Return the [x, y] coordinate for the center point of the cell that contains the specified text.  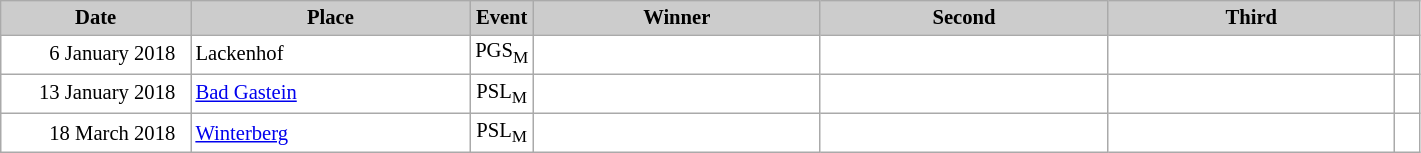
Lackenhof [330, 54]
18 March 2018 [96, 132]
Date [96, 17]
Winterberg [330, 132]
Bad Gastein [330, 94]
PGSM [502, 54]
6 January 2018 [96, 54]
Third [1252, 17]
13 January 2018 [96, 94]
Event [502, 17]
Winner [676, 17]
Place [330, 17]
Second [964, 17]
